Provide the [X, Y] coordinate of the cell's center where the given text is located.  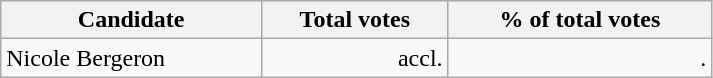
Total votes [356, 20]
Candidate [132, 20]
. [580, 58]
% of total votes [580, 20]
Nicole Bergeron [132, 58]
accl. [356, 58]
